Return (x, y) of the center of cell containing provided text 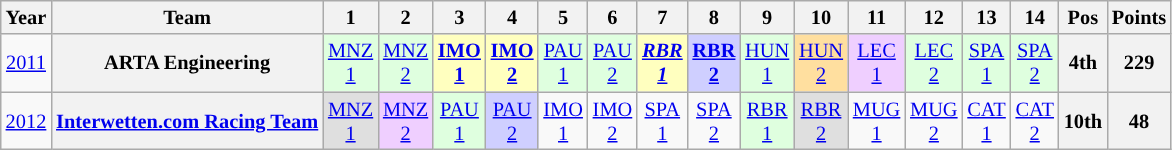
MUG2 (934, 121)
5 (562, 17)
CAT2 (1035, 121)
4th (1083, 63)
ARTA Engineering (187, 63)
MUG1 (876, 121)
10th (1083, 121)
4 (512, 17)
48 (1139, 121)
13 (986, 17)
10 (821, 17)
8 (714, 17)
3 (460, 17)
11 (876, 17)
Interwetten.com Racing Team (187, 121)
2011 (26, 63)
Year (26, 17)
14 (1035, 17)
2012 (26, 121)
LEC1 (876, 63)
9 (767, 17)
Points (1139, 17)
HUN1 (767, 63)
6 (612, 17)
12 (934, 17)
HUN2 (821, 63)
CAT1 (986, 121)
2 (406, 17)
Team (187, 17)
7 (662, 17)
229 (1139, 63)
1 (350, 17)
LEC2 (934, 63)
Pos (1083, 17)
